Determine the [x, y] coordinate at the center of the cell enclosing the given text.  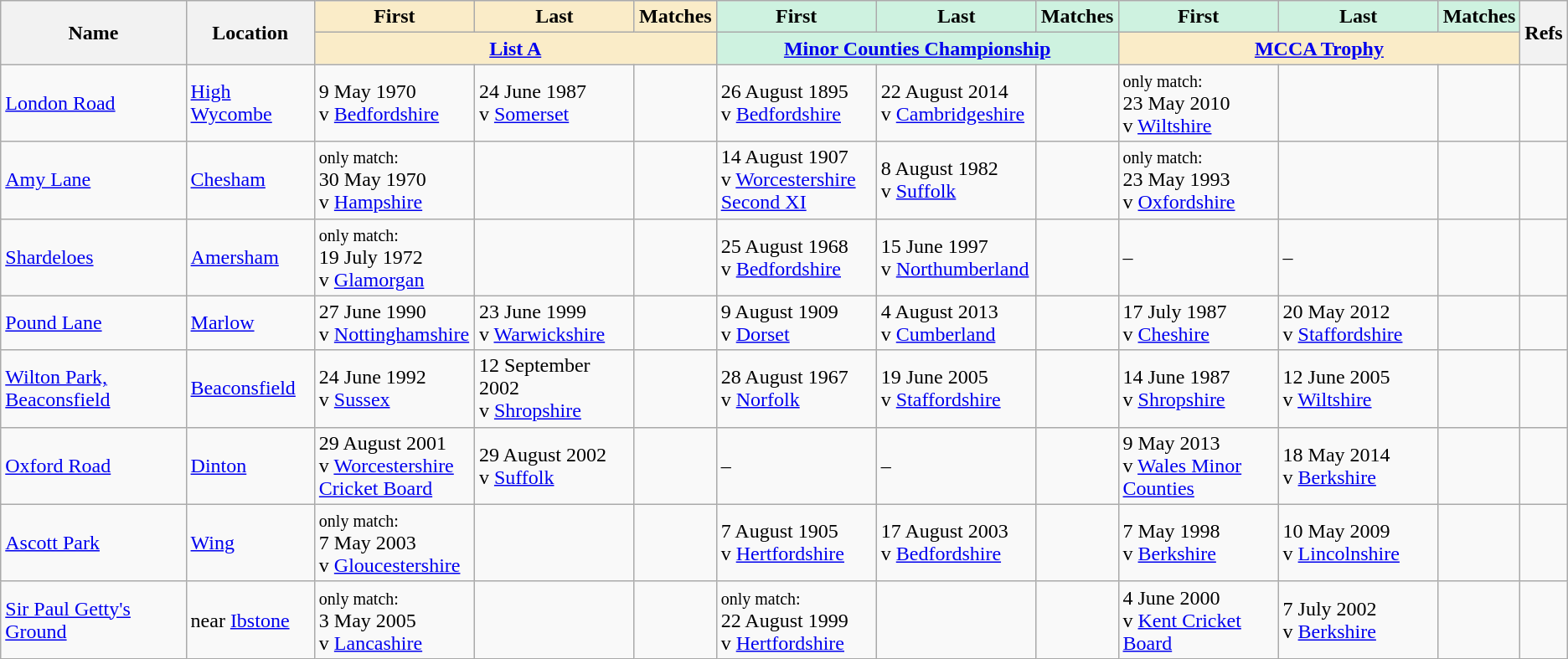
High Wycombe [250, 103]
26 August 1895v Bedfordshire [796, 103]
9 May 1970v Bedfordshire [394, 103]
17 August 2003v Bedfordshire [957, 543]
24 June 1992v Sussex [394, 389]
10 May 2009v Lincolnshire [1359, 543]
Marlow [250, 323]
Refs [1544, 33]
Location [250, 33]
27 June 1990v Nottinghamshire [394, 323]
29 August 2002v Suffolk [554, 466]
only match:23 May 2010v Wiltshire [1198, 103]
Name [94, 33]
Amy Lane [94, 180]
25 August 1968v Bedfordshire [796, 257]
List A [515, 49]
Ascott Park [94, 543]
Sir Paul Getty's Ground [94, 620]
only match:3 May 2005v Lancashire [394, 620]
4 August 2013v Cumberland [957, 323]
9 May 2013v Wales Minor Counties [1198, 466]
Pound Lane [94, 323]
24 June 1987v Somerset [554, 103]
only match:30 May 1970v Hampshire [394, 180]
18 May 2014v Berkshire [1359, 466]
19 June 2005v Staffordshire [957, 389]
28 August 1967v Norfolk [796, 389]
Dinton [250, 466]
Beaconsfield [250, 389]
12 June 2005v Wiltshire [1359, 389]
14 August 1907v Worcestershire Second XI [796, 180]
14 June 1987v Shropshire [1198, 389]
8 August 1982v Suffolk [957, 180]
12 September 2002v Shropshire [554, 389]
15 June 1997v Northumberland [957, 257]
7 August 1905v Hertfordshire [796, 543]
7 July 2002v Berkshire [1359, 620]
near Ibstone [250, 620]
20 May 2012v Staffordshire [1359, 323]
23 June 1999v Warwickshire [554, 323]
Wilton Park, Beaconsfield [94, 389]
22 August 2014v Cambridgeshire [957, 103]
9 August 1909v Dorset [796, 323]
Wing [250, 543]
17 July 1987v Cheshire [1198, 323]
7 May 1998v Berkshire [1198, 543]
only match:7 May 2003v Gloucestershire [394, 543]
Oxford Road [94, 466]
only match:22 August 1999v Hertfordshire [796, 620]
only match:19 July 1972v Glamorgan [394, 257]
only match:23 May 1993v Oxfordshire [1198, 180]
MCCA Trophy [1319, 49]
4 June 2000v Kent Cricket Board [1198, 620]
Minor Counties Championship [917, 49]
Amersham [250, 257]
Shardeloes [94, 257]
29 August 2001v Worcestershire Cricket Board [394, 466]
Chesham [250, 180]
London Road [94, 103]
